For the text-containing cell, return its midpoint in [X, Y] coordinate format. 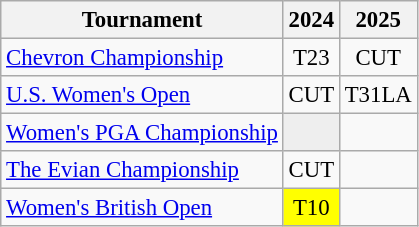
U.S. Women's Open [142, 95]
2025 [378, 20]
Tournament [142, 20]
Women's British Open [142, 208]
Chevron Championship [142, 58]
2024 [311, 20]
The Evian Championship [142, 170]
T10 [311, 208]
Women's PGA Championship [142, 133]
T31LA [378, 95]
T23 [311, 58]
